Pinpoint the cell where the given text exists, returning its [X, Y] midpoint coordinate. 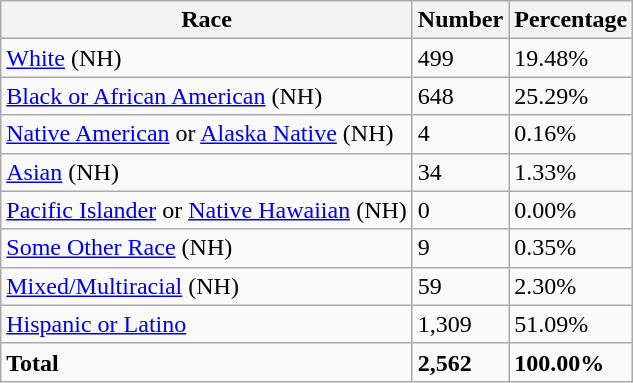
Hispanic or Latino [207, 324]
34 [460, 172]
2.30% [571, 286]
Total [207, 362]
Black or African American (NH) [207, 96]
Pacific Islander or Native Hawaiian (NH) [207, 210]
0 [460, 210]
2,562 [460, 362]
499 [460, 58]
Mixed/Multiracial (NH) [207, 286]
Some Other Race (NH) [207, 248]
19.48% [571, 58]
0.16% [571, 134]
Number [460, 20]
1.33% [571, 172]
59 [460, 286]
Asian (NH) [207, 172]
White (NH) [207, 58]
Percentage [571, 20]
100.00% [571, 362]
9 [460, 248]
Race [207, 20]
51.09% [571, 324]
Native American or Alaska Native (NH) [207, 134]
648 [460, 96]
1,309 [460, 324]
4 [460, 134]
25.29% [571, 96]
0.00% [571, 210]
0.35% [571, 248]
